Locate the cell with the specified text and output its [x, y] center coordinate. 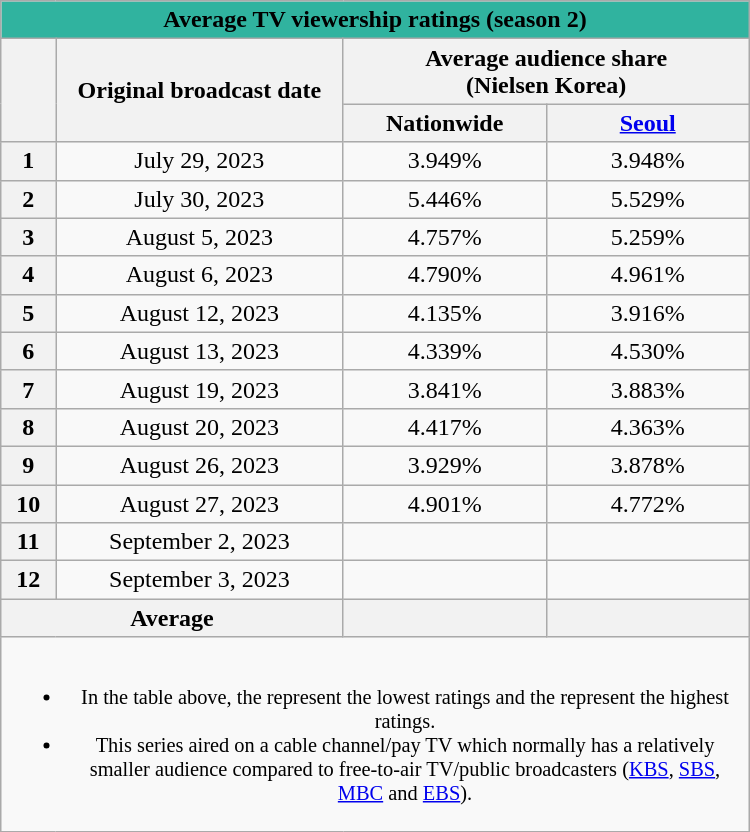
Average audience share(Nielsen Korea) [546, 72]
5 [28, 313]
9 [28, 465]
4.772% [648, 503]
11 [28, 542]
August 5, 2023 [200, 237]
10 [28, 503]
12 [28, 580]
August 6, 2023 [200, 275]
2 [28, 199]
3.948% [648, 161]
August 26, 2023 [200, 465]
July 29, 2023 [200, 161]
August 20, 2023 [200, 427]
4.339% [444, 351]
4.901% [444, 503]
August 19, 2023 [200, 389]
September 2, 2023 [200, 542]
Nationwide [444, 123]
8 [28, 427]
Seoul [648, 123]
4.530% [648, 351]
4 [28, 275]
Average TV viewership ratings (season 2) [375, 20]
September 3, 2023 [200, 580]
5.446% [444, 199]
4.417% [444, 427]
July 30, 2023 [200, 199]
3.878% [648, 465]
3.841% [444, 389]
3 [28, 237]
4.961% [648, 275]
3.949% [444, 161]
6 [28, 351]
3.916% [648, 313]
3.883% [648, 389]
5.259% [648, 237]
Average [172, 618]
7 [28, 389]
3.929% [444, 465]
4.363% [648, 427]
August 27, 2023 [200, 503]
August 13, 2023 [200, 351]
4.135% [444, 313]
August 12, 2023 [200, 313]
Original broadcast date [200, 90]
4.790% [444, 275]
1 [28, 161]
5.529% [648, 199]
4.757% [444, 237]
